Extract the [X, Y] coordinate from the center of the cell holding the provided text.  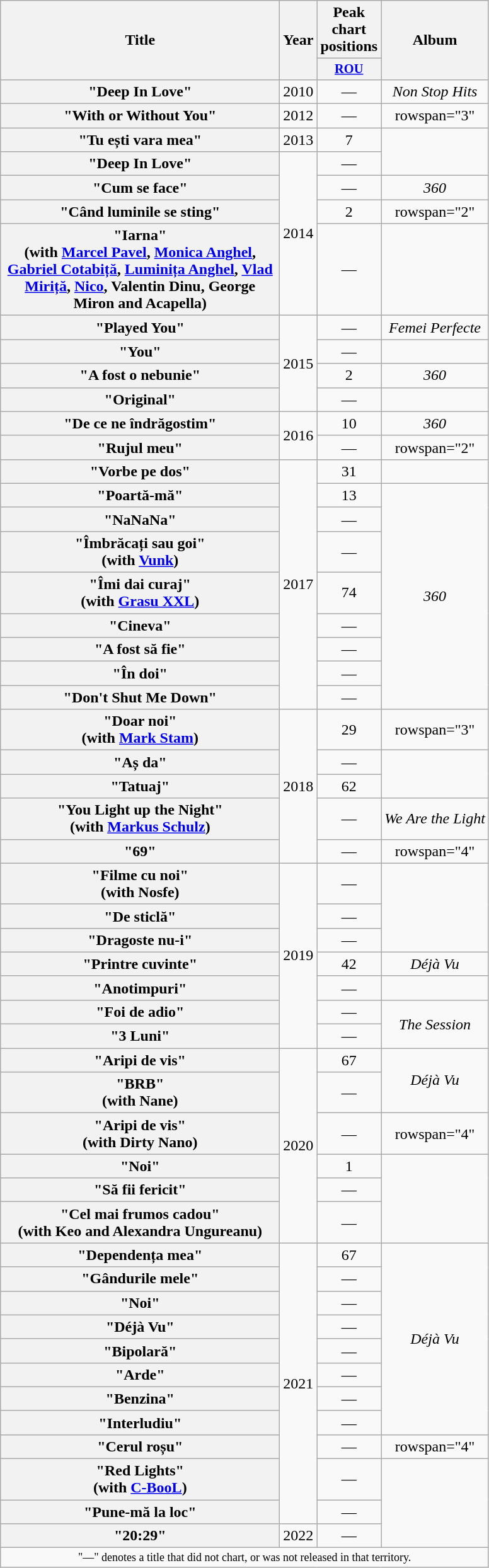
2012 [299, 116]
2019 [299, 955]
"Iarna"(with Marcel Pavel, Monica Anghel, Gabriel Cotabiță, Luminița Anghel, Vlad Miriță, Nico, Valentin Dinu, George Miron and Acapella) [140, 270]
"20:29" [140, 1536]
"Filme cu noi"(with Nosfe) [140, 883]
"A fost să fie" [140, 650]
2018 [299, 786]
2020 [299, 1145]
10 [349, 423]
"Anotimpuri" [140, 988]
"Vorbe pe dos" [140, 471]
"Aripi de vis"(with Dirty Nano) [140, 1134]
2017 [299, 585]
"Printre cuvinte" [140, 964]
29 [349, 730]
"Îmbrăcați sau goi"(with Vunk) [140, 552]
"Poartă-mă" [140, 495]
42 [349, 964]
"BRB"(with Nane) [140, 1092]
Album [435, 40]
Title [140, 40]
62 [349, 786]
"Arde" [140, 1375]
2013 [299, 140]
"You Light up the Night"(with Markus Schulz) [140, 819]
1 [349, 1166]
"Tu ești vara mea" [140, 140]
7 [349, 140]
Non Stop Hits [435, 91]
"Don't Shut Me Down" [140, 697]
Year [299, 40]
2014 [299, 234]
"With or Without You" [140, 116]
"Original" [140, 399]
We Are the Light [435, 819]
The Session [435, 1024]
31 [349, 471]
Femei Perfecte [435, 328]
13 [349, 495]
74 [349, 593]
"NaNaNa" [140, 519]
2010 [299, 91]
"Cum se face" [140, 188]
"Doar noi"(with Mark Stam) [140, 730]
"Dependența mea" [140, 1255]
"Interludiu" [140, 1422]
"Red Lights"(with C-BooL) [140, 1479]
2021 [299, 1383]
2015 [299, 363]
"Cerul roșu" [140, 1446]
Peak chart positions [349, 30]
"Benzina" [140, 1399]
"Când luminile se sting" [140, 212]
"Cineva" [140, 626]
"Gândurile mele" [140, 1279]
"Déjà Vu" [140, 1327]
"69" [140, 851]
"Îmi dai curaj"(with Grasu XXL) [140, 593]
"Rujul meu" [140, 447]
2022 [299, 1536]
"De ce ne îndrăgostim" [140, 423]
"Foi de adio" [140, 1012]
"În doi" [140, 673]
"Cel mai frumos cadou"(with Keo and Alexandra Ungureanu) [140, 1222]
"Aripi de vis" [140, 1060]
"Aș da" [140, 762]
"Să fii fericit" [140, 1190]
"Bipolară" [140, 1351]
"Played You" [140, 328]
"3 Luni" [140, 1036]
"Dragoste nu-i" [140, 940]
"A fost o nebunie" [140, 375]
2016 [299, 435]
"—" denotes a title that did not chart, or was not released in that territory. [244, 1557]
"Tatuaj" [140, 786]
ROU [349, 69]
"Pune-mă la loc" [140, 1512]
"You" [140, 352]
"De sticlă" [140, 916]
